Detect which cell encompasses the target text, then output its [x, y] center coordinate. 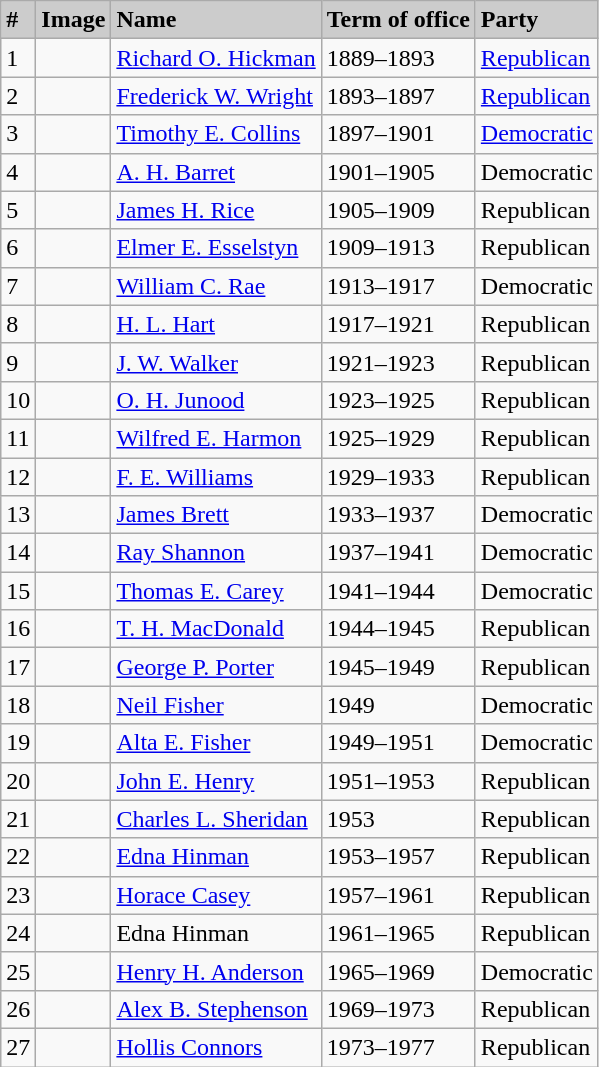
1953–1957 [398, 857]
1941–1944 [398, 591]
# [18, 20]
Neil Fisher [216, 705]
23 [18, 895]
F. E. Williams [216, 477]
Hollis Connors [216, 1047]
Alta E. Fisher [216, 743]
T. H. MacDonald [216, 629]
Henry H. Anderson [216, 971]
16 [18, 629]
2 [18, 96]
6 [18, 248]
1953 [398, 819]
1965–1969 [398, 971]
A. H. Barret [216, 172]
1945–1949 [398, 667]
9 [18, 362]
Frederick W. Wright [216, 96]
Alex B. Stephenson [216, 1009]
George P. Porter [216, 667]
1917–1921 [398, 324]
Elmer E. Esselstyn [216, 248]
3 [18, 134]
Thomas E. Carey [216, 591]
15 [18, 591]
27 [18, 1047]
Richard O. Hickman [216, 58]
1923–1925 [398, 400]
19 [18, 743]
26 [18, 1009]
William C. Rae [216, 286]
1897–1901 [398, 134]
24 [18, 933]
14 [18, 553]
1889–1893 [398, 58]
James Brett [216, 515]
1969–1973 [398, 1009]
Charles L. Sheridan [216, 819]
1949 [398, 705]
1957–1961 [398, 895]
1951–1953 [398, 781]
1921–1923 [398, 362]
1925–1929 [398, 438]
1944–1945 [398, 629]
20 [18, 781]
11 [18, 438]
1929–1933 [398, 477]
1973–1977 [398, 1047]
5 [18, 210]
1937–1941 [398, 553]
Term of office [398, 20]
J. W. Walker [216, 362]
Timothy E. Collins [216, 134]
John E. Henry [216, 781]
1949–1951 [398, 743]
22 [18, 857]
O. H. Junood [216, 400]
4 [18, 172]
13 [18, 515]
12 [18, 477]
Party [536, 20]
7 [18, 286]
Name [216, 20]
18 [18, 705]
10 [18, 400]
Ray Shannon [216, 553]
17 [18, 667]
Horace Casey [216, 895]
1893–1897 [398, 96]
1933–1937 [398, 515]
James H. Rice [216, 210]
Wilfred E. Harmon [216, 438]
1905–1909 [398, 210]
1901–1905 [398, 172]
1913–1917 [398, 286]
Image [74, 20]
1909–1913 [398, 248]
1961–1965 [398, 933]
8 [18, 324]
21 [18, 819]
1 [18, 58]
25 [18, 971]
H. L. Hart [216, 324]
